Determine the (x, y) coordinate at the center of the cell enclosing the given text.  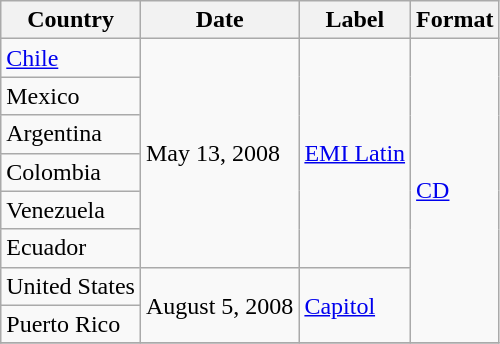
Mexico (71, 96)
Format (455, 20)
Label (355, 20)
Venezuela (71, 210)
Ecuador (71, 248)
Capitol (355, 305)
Chile (71, 58)
Argentina (71, 134)
Date (219, 20)
Puerto Rico (71, 324)
United States (71, 286)
Colombia (71, 172)
Country (71, 20)
May 13, 2008 (219, 153)
August 5, 2008 (219, 305)
EMI Latin (355, 153)
CD (455, 191)
